Find where the given text appears and provide that cell's center as [x, y] coordinate. 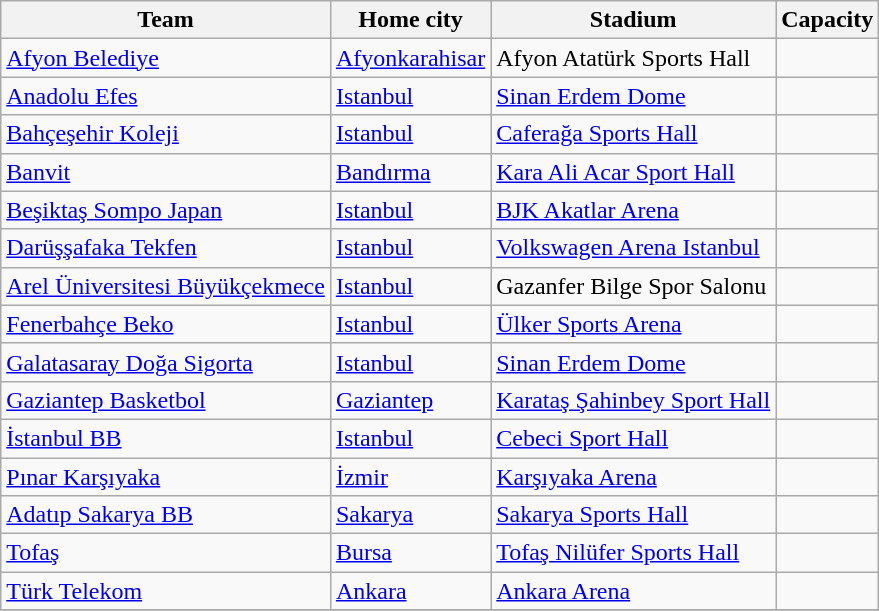
Karataş Şahinbey Sport Hall [634, 400]
Pınar Karşıyaka [166, 477]
İzmir [410, 477]
Tofaş Nilüfer Sports Hall [634, 553]
Caferağa Sports Hall [634, 134]
Bandırma [410, 172]
Gaziantep [410, 400]
Volkswagen Arena Istanbul [634, 248]
Türk Telekom [166, 591]
Ankara Arena [634, 591]
Cebeci Sport Hall [634, 438]
Team [166, 20]
Sakarya [410, 515]
Beşiktaş Sompo Japan [166, 210]
Gazanfer Bilge Spor Salonu [634, 286]
Bursa [410, 553]
İstanbul BB [166, 438]
BJK Akatlar Arena [634, 210]
Karşıyaka Arena [634, 477]
Sakarya Sports Hall [634, 515]
Afyon Belediye [166, 58]
Home city [410, 20]
Ankara [410, 591]
Tofaş [166, 553]
Capacity [828, 20]
Galatasaray Doğa Sigorta [166, 362]
Stadium [634, 20]
Ülker Sports Arena [634, 324]
Kara Ali Acar Sport Hall [634, 172]
Gaziantep Basketbol [166, 400]
Banvit [166, 172]
Afyonkarahisar [410, 58]
Adatıp Sakarya BB [166, 515]
Bahçeşehir Koleji [166, 134]
Fenerbahçe Beko [166, 324]
Anadolu Efes [166, 96]
Arel Üniversitesi Büyükçekmece [166, 286]
Afyon Atatürk Sports Hall [634, 58]
Darüşşafaka Tekfen [166, 248]
